Detect which cell encompasses the target text, then output its [X, Y] center coordinate. 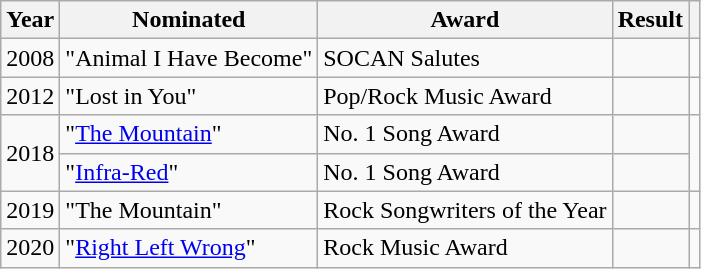
"Animal I Have Become" [189, 58]
"Lost in You" [189, 96]
Rock Music Award [465, 248]
2008 [30, 58]
Award [465, 20]
2019 [30, 210]
"Infra-Red" [189, 172]
2020 [30, 248]
Rock Songwriters of the Year [465, 210]
Pop/Rock Music Award [465, 96]
Result [650, 20]
2012 [30, 96]
2018 [30, 153]
SOCAN Salutes [465, 58]
Year [30, 20]
"Right Left Wrong" [189, 248]
Nominated [189, 20]
